Identify which cell holds the provided text, then report its (X, Y) central coordinate. 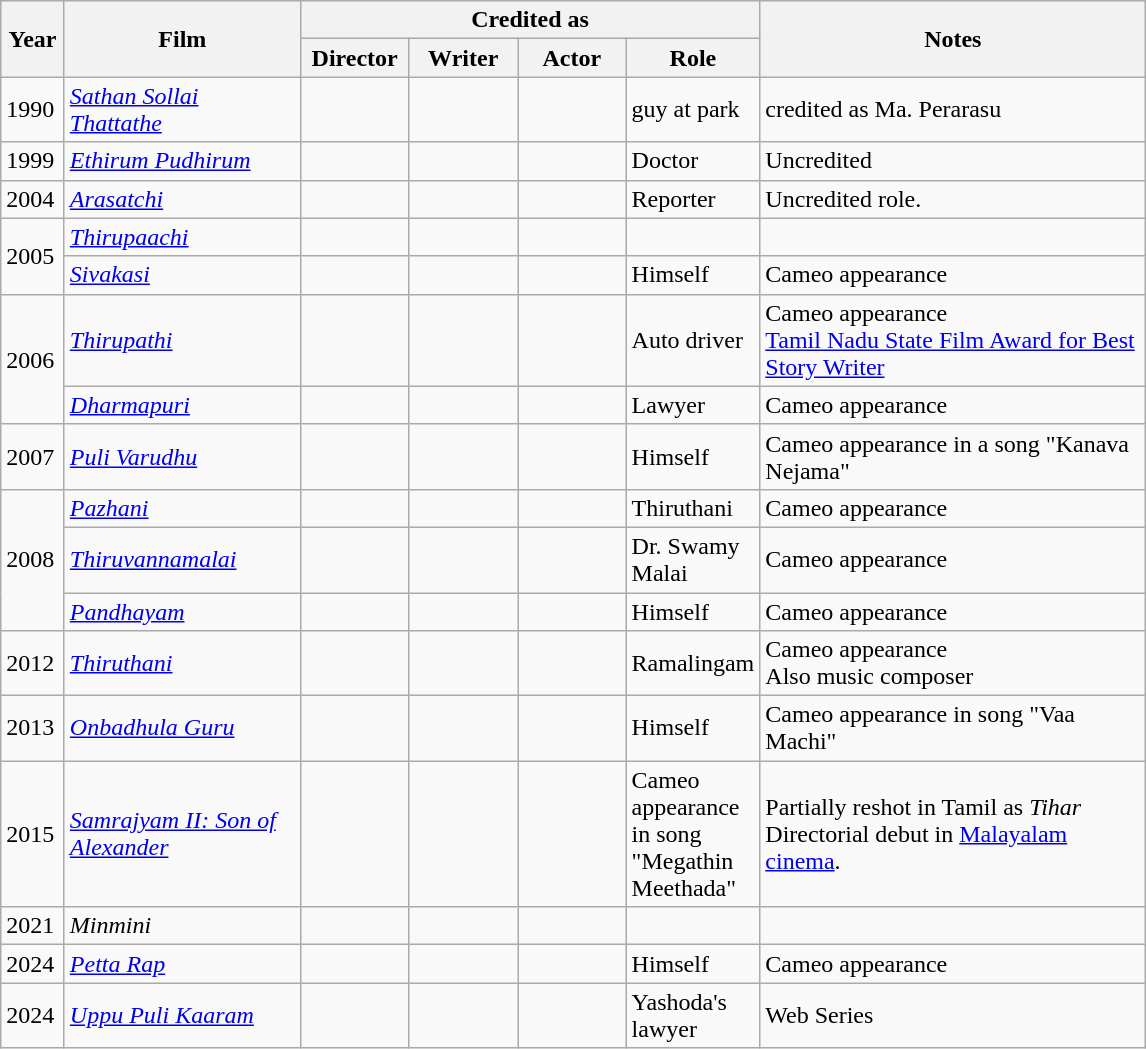
Auto driver (693, 340)
Reporter (693, 199)
Cameo appearance in song "Megathin Meethada" (693, 834)
Year (33, 39)
Cameo appearanceAlso music composer (953, 664)
Uncredited (953, 161)
2004 (33, 199)
Thirupaachi (182, 237)
credited as Ma. Perarasu (953, 110)
Petta Rap (182, 964)
Role (693, 58)
Pazhani (182, 508)
Director (354, 58)
1990 (33, 110)
Partially reshot in Tamil as TiharDirectorial debut in Malayalam cinema. (953, 834)
2007 (33, 456)
Writer (464, 58)
Credited as (530, 20)
Yashoda's lawyer (693, 1016)
2015 (33, 834)
2006 (33, 359)
Doctor (693, 161)
guy at park (693, 110)
Dr. Swamy Malai (693, 560)
Actor (572, 58)
1999 (33, 161)
Sivakasi (182, 275)
2008 (33, 560)
Lawyer (693, 405)
2012 (33, 664)
2005 (33, 256)
Thiruvannamalai (182, 560)
Thirupathi (182, 340)
2013 (33, 728)
Film (182, 39)
Cameo appearance in a song "Kanava Nejama" (953, 456)
Onbadhula Guru (182, 728)
Minmini (182, 926)
Uncredited role. (953, 199)
Arasatchi (182, 199)
Uppu Puli Kaaram (182, 1016)
Cameo appearance in song "Vaa Machi" (953, 728)
Notes (953, 39)
Samrajyam II: Son of Alexander (182, 834)
2021 (33, 926)
Ramalingam (693, 664)
Dharmapuri (182, 405)
Sathan Sollai Thattathe (182, 110)
Ethirum Pudhirum (182, 161)
Pandhayam (182, 611)
Cameo appearance Tamil Nadu State Film Award for Best Story Writer (953, 340)
Web Series (953, 1016)
Puli Varudhu (182, 456)
